Provide the [x, y] coordinate of the cell's center where the given text is located.  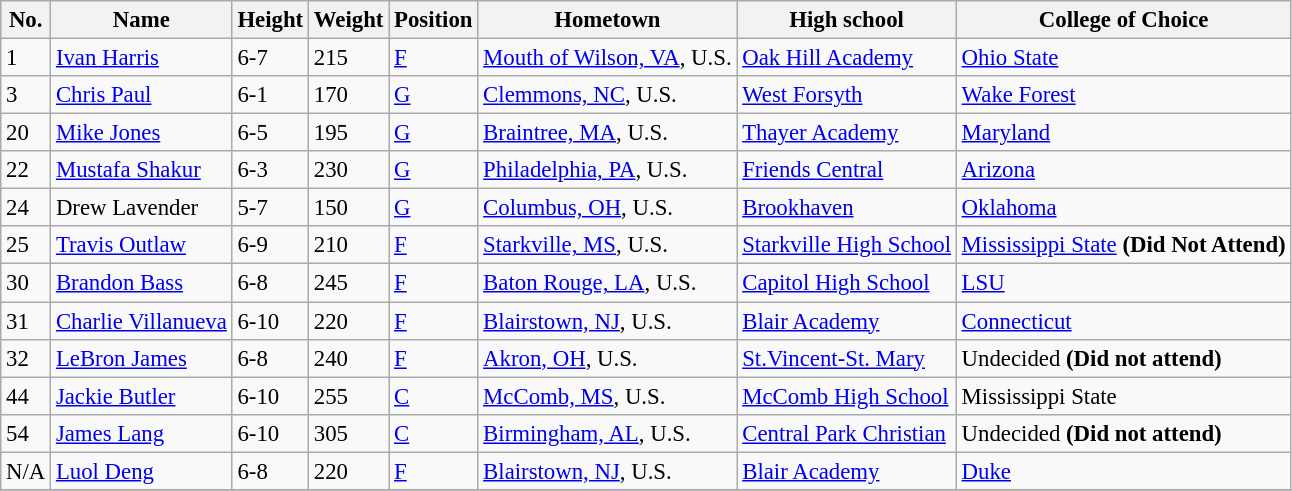
Starkville, MS, U.S. [608, 245]
N/A [26, 471]
Philadelphia, PA, U.S. [608, 170]
Arizona [1124, 170]
Friends Central [846, 170]
Ohio State [1124, 58]
Name [142, 20]
Weight [349, 20]
3 [26, 95]
Oklahoma [1124, 208]
LeBron James [142, 358]
Brandon Bass [142, 283]
6-7 [270, 58]
44 [26, 396]
McComb High School [846, 396]
High school [846, 20]
170 [349, 95]
305 [349, 433]
Chris Paul [142, 95]
20 [26, 133]
James Lang [142, 433]
St.Vincent-St. Mary [846, 358]
Oak Hill Academy [846, 58]
Charlie Villanueva [142, 321]
210 [349, 245]
245 [349, 283]
6-3 [270, 170]
150 [349, 208]
Capitol High School [846, 283]
6-1 [270, 95]
25 [26, 245]
Travis Outlaw [142, 245]
195 [349, 133]
Akron, OH, U.S. [608, 358]
Mississippi State [1124, 396]
West Forsyth [846, 95]
24 [26, 208]
Connecticut [1124, 321]
255 [349, 396]
5-7 [270, 208]
LSU [1124, 283]
Ivan Harris [142, 58]
54 [26, 433]
Baton Rouge, LA, U.S. [608, 283]
Birmingham, AL, U.S. [608, 433]
Mustafa Shakur [142, 170]
Drew Lavender [142, 208]
No. [26, 20]
Height [270, 20]
215 [349, 58]
230 [349, 170]
Mississippi State (Did Not Attend) [1124, 245]
Maryland [1124, 133]
Thayer Academy [846, 133]
Wake Forest [1124, 95]
Duke [1124, 471]
31 [26, 321]
Mouth of Wilson, VA, U.S. [608, 58]
Braintree, MA, U.S. [608, 133]
Position [434, 20]
30 [26, 283]
1 [26, 58]
240 [349, 358]
Central Park Christian [846, 433]
32 [26, 358]
22 [26, 170]
6-9 [270, 245]
Mike Jones [142, 133]
Jackie Butler [142, 396]
Columbus, OH, U.S. [608, 208]
College of Choice [1124, 20]
Luol Deng [142, 471]
Brookhaven [846, 208]
Clemmons, NC, U.S. [608, 95]
McComb, MS, U.S. [608, 396]
6-5 [270, 133]
Starkville High School [846, 245]
Hometown [608, 20]
